Find where the given text appears and provide that cell's center as (x, y) coordinate. 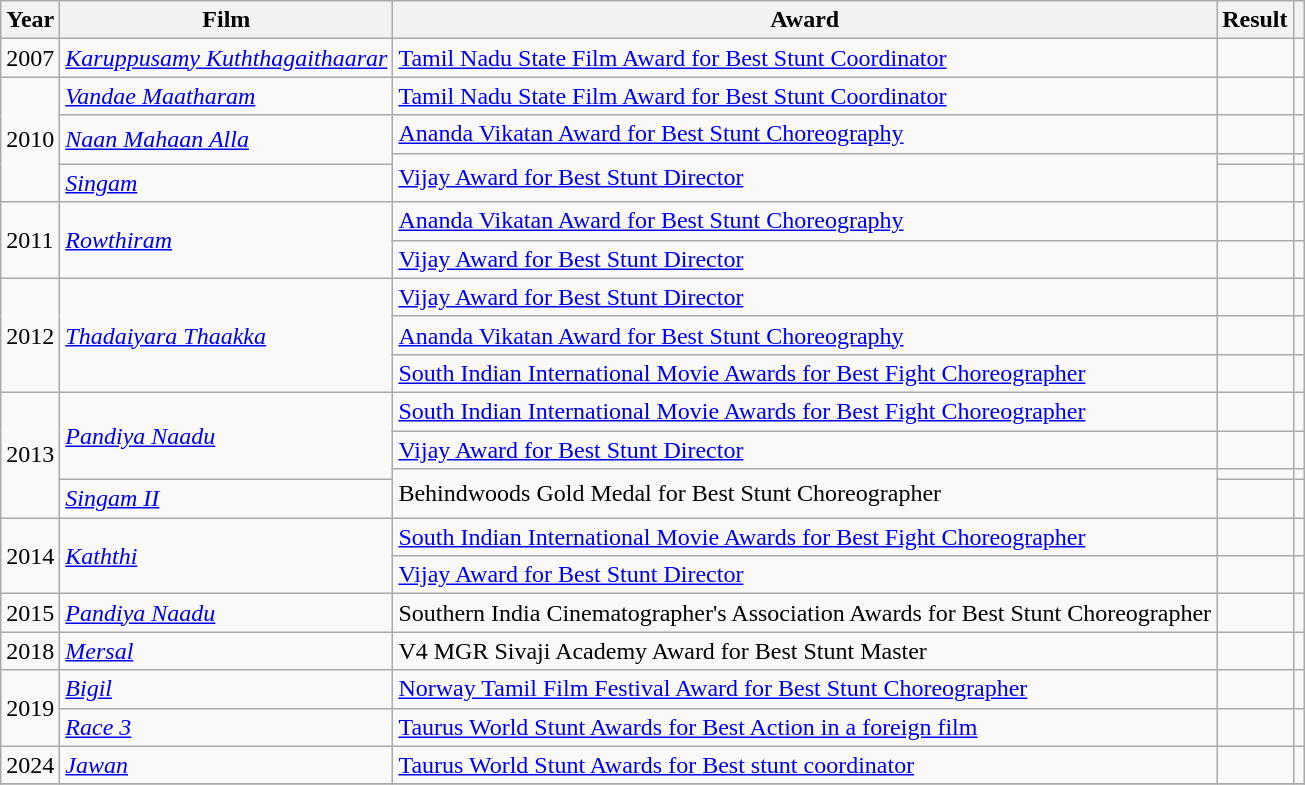
Southern India Cinematographer's Association Awards for Best Stunt Choreographer (805, 613)
Vandae Maatharam (226, 96)
Karuppusamy Kuththagaithaarar (226, 58)
2014 (30, 556)
Singam II (226, 499)
Behindwoods Gold Medal for Best Stunt Choreographer (805, 494)
2010 (30, 140)
2015 (30, 613)
2013 (30, 454)
Award (805, 20)
Mersal (226, 651)
2019 (30, 708)
V4 MGR Sivaji Academy Award for Best Stunt Master (805, 651)
Result (1255, 20)
Rowthiram (226, 240)
Taurus World Stunt Awards for Best stunt coordinator (805, 765)
Singam (226, 183)
Year (30, 20)
2012 (30, 335)
Film (226, 20)
Thadaiyara Thaakka (226, 335)
Race 3 (226, 727)
2024 (30, 765)
Jawan (226, 765)
Naan Mahaan Alla (226, 140)
2007 (30, 58)
Bigil (226, 689)
Taurus World Stunt Awards for Best Action in a foreign film (805, 727)
2018 (30, 651)
Kaththi (226, 556)
2011 (30, 240)
Norway Tamil Film Festival Award for Best Stunt Choreographer (805, 689)
